From the cell containing the given text, extract its center point as (X, Y) coordinate. 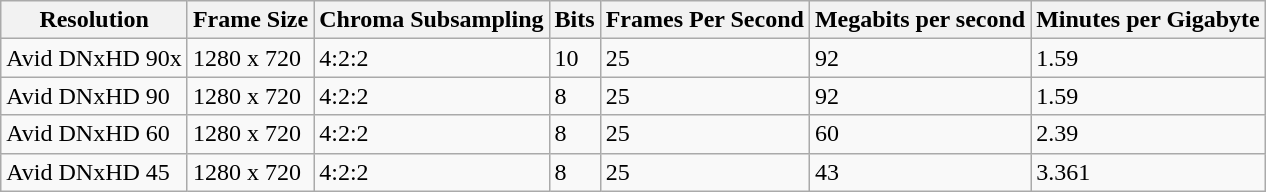
3.361 (1148, 172)
Avid DNxHD 90x (94, 58)
Frames Per Second (704, 20)
2.39 (1148, 134)
Resolution (94, 20)
Bits (574, 20)
Frame Size (250, 20)
10 (574, 58)
Megabits per second (920, 20)
Avid DNxHD 45 (94, 172)
43 (920, 172)
Chroma Subsampling (432, 20)
Minutes per Gigabyte (1148, 20)
Avid DNxHD 60 (94, 134)
Avid DNxHD 90 (94, 96)
60 (920, 134)
